Provide the (X, Y) coordinate of the cell's center where the given text is located.  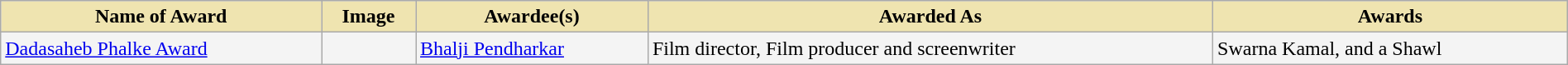
Swarna Kamal, and a Shawl (1391, 48)
Awardee(s) (531, 17)
Film director, Film producer and screenwriter (930, 48)
Image (369, 17)
Awards (1391, 17)
Bhalji Pendharkar (531, 48)
Name of Award (161, 17)
Awarded As (930, 17)
Dadasaheb Phalke Award (161, 48)
